From the cell containing the given text, extract its center point as [X, Y] coordinate. 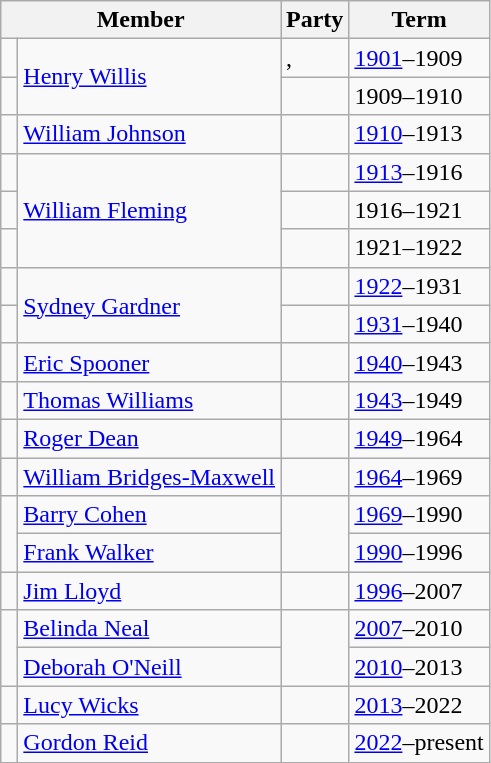
1916–1921 [419, 210]
1909–1910 [419, 96]
Term [419, 20]
1996–2007 [419, 591]
Deborah O'Neill [150, 667]
2013–2022 [419, 705]
William Johnson [150, 134]
1910–1913 [419, 134]
William Bridges-Maxwell [150, 477]
1940–1943 [419, 362]
, [315, 58]
Member [141, 20]
1922–1931 [419, 286]
Thomas Williams [150, 400]
Lucy Wicks [150, 705]
1943–1949 [419, 400]
1921–1922 [419, 248]
1931–1940 [419, 324]
Barry Cohen [150, 515]
Belinda Neal [150, 629]
Eric Spooner [150, 362]
2022–present [419, 743]
1964–1969 [419, 477]
2007–2010 [419, 629]
Frank Walker [150, 553]
1913–1916 [419, 172]
1990–1996 [419, 553]
1901–1909 [419, 58]
2010–2013 [419, 667]
Gordon Reid [150, 743]
Party [315, 20]
1949–1964 [419, 438]
Jim Lloyd [150, 591]
Sydney Gardner [150, 305]
Roger Dean [150, 438]
Henry Willis [150, 77]
1969–1990 [419, 515]
William Fleming [150, 210]
